Pinpoint the cell where the given text exists, returning its [x, y] midpoint coordinate. 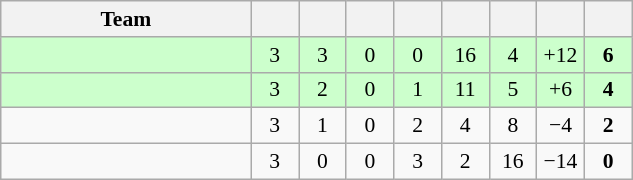
5 [513, 90]
+12 [561, 55]
Team [126, 19]
−4 [561, 126]
−14 [561, 162]
11 [465, 90]
6 [608, 55]
8 [513, 126]
+6 [561, 90]
